Search for the cell housing the specified text and yield its [x, y] center coordinate. 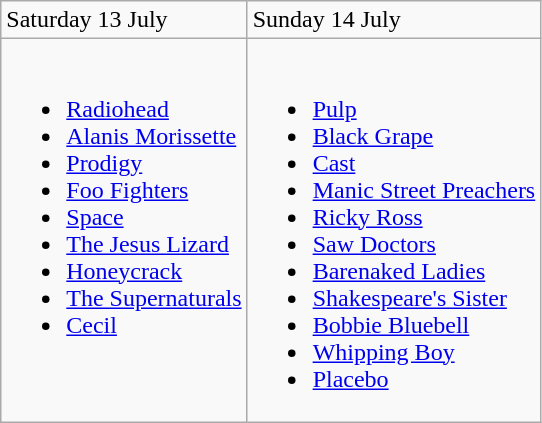
PulpBlack GrapeCastManic Street PreachersRicky RossSaw DoctorsBarenaked LadiesShakespeare's SisterBobbie BluebellWhipping BoyPlacebo [394, 230]
RadioheadAlanis MorissetteProdigyFoo FightersSpaceThe Jesus LizardHoneycrackThe SupernaturalsCecil [124, 230]
Saturday 13 July [124, 20]
Sunday 14 July [394, 20]
